Search for the cell housing the specified text and yield its [x, y] center coordinate. 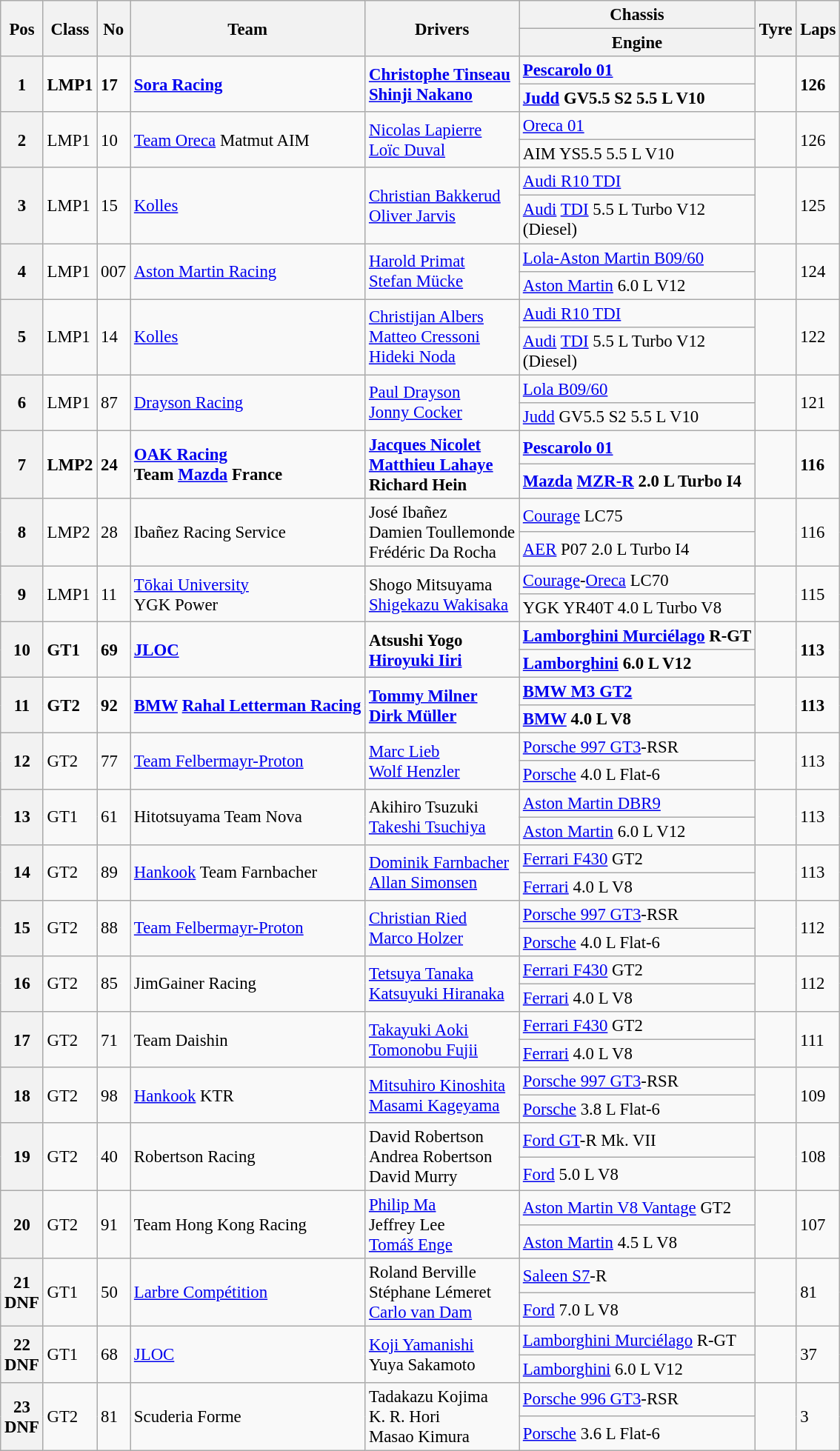
BMW M3 GT2 [637, 692]
125 [818, 205]
68 [114, 1354]
Laps [818, 28]
89 [114, 873]
Takayuki Aoki Tomonobu Fujii [442, 1040]
22DNF [22, 1354]
108 [818, 1157]
4 [22, 271]
Porsche 996 GT3-RSR [637, 1399]
21DNF [22, 1293]
Engine [637, 43]
61 [114, 816]
Tetsuya Tanaka Katsuyuki Hiranaka [442, 984]
Robertson Racing [247, 1157]
Hitotsuyama Team Nova [247, 816]
Ford 7.0 L V8 [637, 1310]
87 [114, 403]
Drivers [442, 28]
Harold Primat Stefan Mücke [442, 271]
124 [818, 271]
9 [22, 594]
Team Hong Kong Racing [247, 1225]
Sora Racing [247, 84]
Team [247, 28]
111 [818, 1040]
Atsushi Yogo Hiroyuki Iiri [442, 650]
Hankook Team Farnbacher [247, 873]
Koji Yamanishi Yuya Sakamoto [442, 1354]
109 [818, 1095]
13 [22, 816]
20 [22, 1225]
Aston Martin DBR9 [637, 803]
Porsche 3.6 L Flat-6 [637, 1433]
40 [114, 1157]
Chassis [637, 15]
Christophe Tinseau Shinji Nakano [442, 84]
Christijan Albers Matteo Cressoni Hideki Noda [442, 337]
AER P07 2.0 L Turbo I4 [637, 550]
18 [22, 1095]
Aston Martin 4.5 L V8 [637, 1242]
1 [22, 84]
Christian Bakkerud Oliver Jarvis [442, 205]
Mazda MZR-R 2.0 L Turbo I4 [637, 481]
José Ibañez Damien Toullemonde Frédéric Da Rocha [442, 533]
Lola-Aston Martin B09/60 [637, 258]
David Robertson Andrea Robertson David Murry [442, 1157]
69 [114, 650]
115 [818, 594]
Class [70, 28]
24 [114, 464]
98 [114, 1095]
Courage-Oreca LC70 [637, 580]
Paul Drayson Jonny Cocker [442, 403]
OAK Racing Team Mazda France [247, 464]
121 [818, 403]
Hankook KTR [247, 1095]
37 [818, 1354]
122 [818, 337]
Pos [22, 28]
YGK YR40T 4.0 L Turbo V8 [637, 608]
91 [114, 1225]
Porsche 3.8 L Flat-6 [637, 1110]
50 [114, 1293]
Larbre Compétition [247, 1293]
Team Oreca Matmut AIM [247, 139]
Scuderia Forme [247, 1416]
Saleen S7-R [637, 1276]
5 [22, 337]
Marc Lieb Wolf Henzler [442, 761]
Nicolas Lapierre Loïc Duval [442, 139]
BMW Rahal Letterman Racing [247, 705]
16 [22, 984]
Mitsuhiro Kinoshita Masami Kageyama [442, 1095]
77 [114, 761]
Akihiro Tsuzuki Takeshi Tsuchiya [442, 816]
Philip Ma Jeffrey Lee Tomáš Enge [442, 1225]
12 [22, 761]
92 [114, 705]
Dominik Farnbacher Allan Simonsen [442, 873]
Tōkai University YGK Power [247, 594]
Tadakazu Kojima K. R. Hori Masao Kimura [442, 1416]
No [114, 28]
Lola B09/60 [637, 389]
007 [114, 271]
88 [114, 929]
28 [114, 533]
6 [22, 403]
BMW 4.0 L V8 [637, 719]
Jacques Nicolet Matthieu Lahaye Richard Hein [442, 464]
Christian Ried Marco Holzer [442, 929]
Aston Martin Racing [247, 271]
85 [114, 984]
Shogo Mitsuyama Shigekazu Wakisaka [442, 594]
Oreca 01 [637, 126]
71 [114, 1040]
19 [22, 1157]
Courage LC75 [637, 516]
Ibañez Racing Service [247, 533]
Tommy Milner Dirk Müller [442, 705]
AIM YS5.5 5.5 L V10 [637, 154]
Ford 5.0 L V8 [637, 1174]
JimGainer Racing [247, 984]
Tyre [776, 28]
107 [818, 1225]
Aston Martin V8 Vantage GT2 [637, 1208]
7 [22, 464]
Drayson Racing [247, 403]
23DNF [22, 1416]
Roland Berville Stéphane Lémeret Carlo van Dam [442, 1293]
2 [22, 139]
Ford GT-R Mk. VII [637, 1140]
8 [22, 533]
Team Daishin [247, 1040]
